Output the (x, y) coordinate of the center of the cell containing the given text.  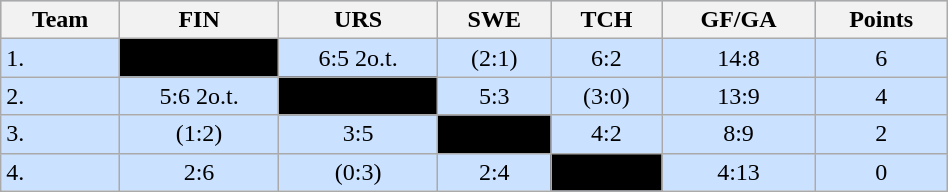
(3:0) (606, 96)
TCH (606, 20)
2:6 (200, 172)
2 (881, 134)
(2:1) (494, 58)
GF/GA (738, 20)
4:2 (606, 134)
2. (60, 96)
URS (358, 20)
3:5 (358, 134)
SWE (494, 20)
6 (881, 58)
3. (60, 134)
(0:3) (358, 172)
0 (881, 172)
1. (60, 58)
2:4 (494, 172)
FIN (200, 20)
Points (881, 20)
13:9 (738, 96)
14:8 (738, 58)
4 (881, 96)
8:9 (738, 134)
4. (60, 172)
6:2 (606, 58)
4:13 (738, 172)
5:6 2o.t. (200, 96)
5:3 (494, 96)
6:5 2o.t. (358, 58)
(1:2) (200, 134)
Team (60, 20)
